Capture the cell that displays the provided text and extract its [X, Y] central coordinate. 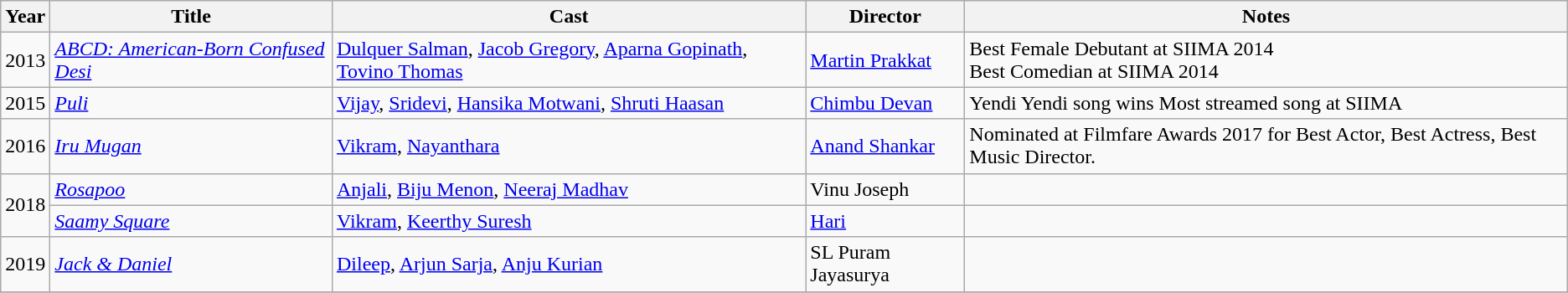
Vinu Joseph [885, 189]
Vikram, Keerthy Suresh [568, 221]
Rosapoo [191, 189]
Title [191, 17]
Vijay, Sridevi, Hansika Motwani, Shruti Haasan [568, 103]
2015 [25, 103]
Director [885, 17]
Best Female Debutant at SIIMA 2014Best Comedian at SIIMA 2014 [1266, 60]
Anand Shankar [885, 146]
Puli [191, 103]
Iru Mugan [191, 146]
Yendi Yendi song wins Most streamed song at SIIMA [1266, 103]
Dulquer Salman, Jacob Gregory, Aparna Gopinath, Tovino Thomas [568, 60]
Chimbu Devan [885, 103]
Cast [568, 17]
Dileep, Arjun Sarja, Anju Kurian [568, 265]
Hari [885, 221]
Nominated at Filmfare Awards 2017 for Best Actor, Best Actress, Best Music Director. [1266, 146]
Martin Prakkat [885, 60]
2013 [25, 60]
Jack & Daniel [191, 265]
2016 [25, 146]
2019 [25, 265]
2018 [25, 205]
SL Puram Jayasurya [885, 265]
Anjali, Biju Menon, Neeraj Madhav [568, 189]
ABCD: American-Born Confused Desi [191, 60]
Saamy Square [191, 221]
Notes [1266, 17]
Year [25, 17]
Vikram, Nayanthara [568, 146]
